For the text-containing cell, return its midpoint in (x, y) coordinate format. 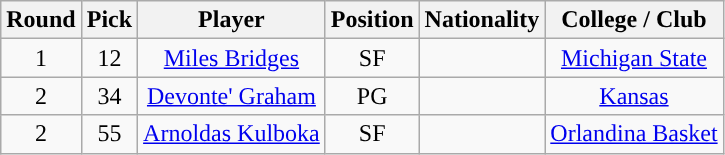
Michigan State (634, 58)
Pick (109, 20)
Nationality (482, 20)
Round (41, 20)
Orlandina Basket (634, 134)
Player (232, 20)
PG (372, 96)
55 (109, 134)
Arnoldas Kulboka (232, 134)
1 (41, 58)
College / Club (634, 20)
Devonte' Graham (232, 96)
12 (109, 58)
Miles Bridges (232, 58)
Position (372, 20)
34 (109, 96)
Kansas (634, 96)
